Detect which cell encompasses the target text, then output its (X, Y) center coordinate. 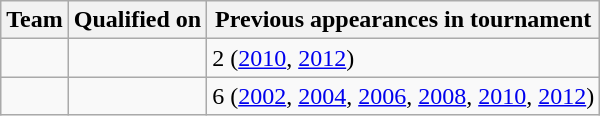
2 (2010, 2012) (404, 58)
Team (35, 20)
Qualified on (137, 20)
6 (2002, 2004, 2006, 2008, 2010, 2012) (404, 96)
Previous appearances in tournament (404, 20)
